Find where the given text appears and provide that cell's center as (x, y) coordinate. 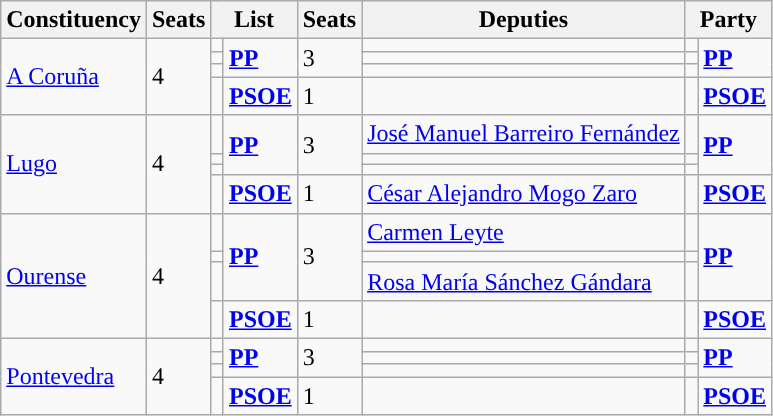
Pontevedra (74, 376)
Ourense (74, 276)
César Alejandro Mogo Zaro (524, 194)
José Manuel Barreiro Fernández (524, 134)
Deputies (524, 20)
A Coruña (74, 77)
Rosa María Sánchez Gándara (524, 281)
Lugo (74, 164)
List (254, 20)
Party (728, 20)
Constituency (74, 20)
Carmen Leyte (524, 232)
